Extract the [X, Y] coordinate from the center of the cell holding the provided text.  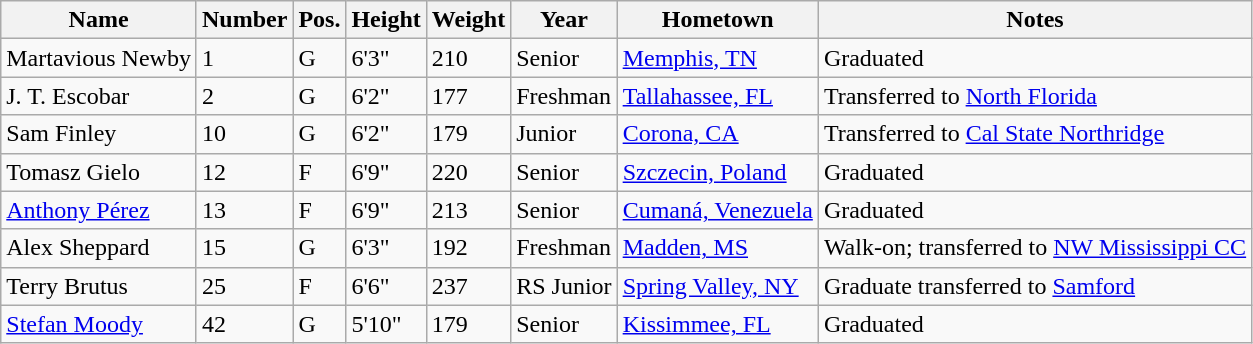
Alex Sheppard [99, 248]
Walk-on; transferred to NW Mississippi CC [1034, 248]
Graduate transferred to Samford [1034, 286]
Number [244, 20]
Pos. [320, 20]
237 [468, 286]
Sam Finley [99, 134]
192 [468, 248]
Stefan Moody [99, 324]
25 [244, 286]
Memphis, TN [718, 58]
177 [468, 96]
42 [244, 324]
10 [244, 134]
220 [468, 172]
Spring Valley, NY [718, 286]
Height [386, 20]
Madden, MS [718, 248]
Name [99, 20]
Tallahassee, FL [718, 96]
13 [244, 210]
Tomasz Gielo [99, 172]
J. T. Escobar [99, 96]
12 [244, 172]
1 [244, 58]
6'6" [386, 286]
15 [244, 248]
2 [244, 96]
Corona, CA [718, 134]
Notes [1034, 20]
213 [468, 210]
Weight [468, 20]
210 [468, 58]
Year [564, 20]
Kissimmee, FL [718, 324]
Hometown [718, 20]
Junior [564, 134]
RS Junior [564, 286]
Anthony Pérez [99, 210]
Martavious Newby [99, 58]
Terry Brutus [99, 286]
5'10" [386, 324]
Cumaná, Venezuela [718, 210]
Transferred to North Florida [1034, 96]
Szczecin, Poland [718, 172]
Transferred to Cal State Northridge [1034, 134]
